From the cell containing the given text, extract its center point as (X, Y) coordinate. 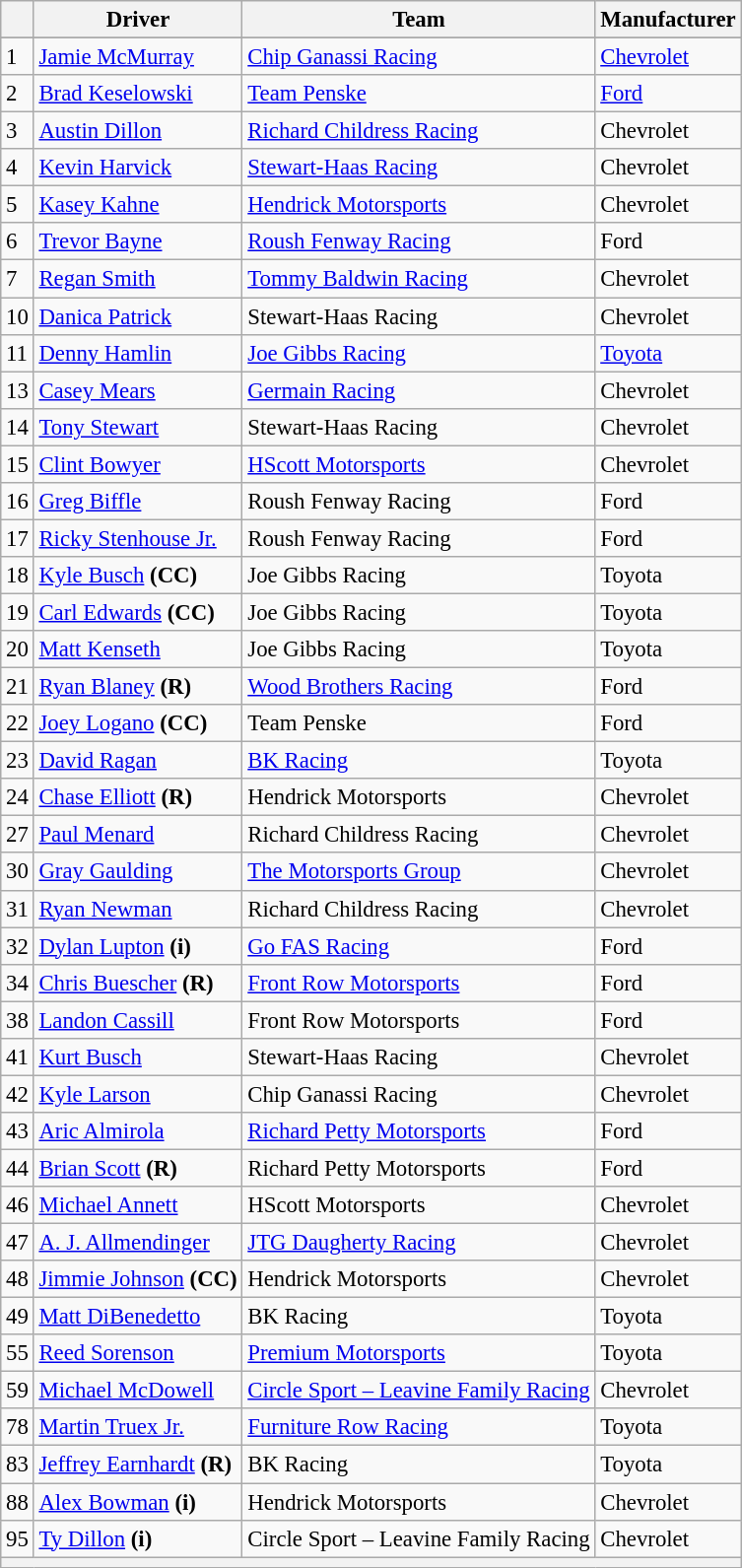
55 (18, 1353)
43 (18, 1131)
Carl Edwards (CC) (138, 612)
Ryan Newman (138, 909)
31 (18, 909)
Denny Hamlin (138, 353)
14 (18, 427)
Ricky Stenhouse Jr. (138, 538)
13 (18, 390)
Michael Annett (138, 1205)
30 (18, 872)
Jimmie Johnson (CC) (138, 1279)
A. J. Allmendinger (138, 1243)
3 (18, 131)
49 (18, 1317)
5 (18, 205)
Driver (138, 20)
Alex Bowman (i) (138, 1502)
Austin Dillon (138, 131)
Go FAS Racing (419, 946)
23 (18, 761)
Furniture Row Racing (419, 1428)
41 (18, 1057)
Danica Patrick (138, 316)
Clint Bowyer (138, 464)
20 (18, 649)
4 (18, 168)
Landon Cassill (138, 1020)
24 (18, 797)
Ty Dillon (i) (138, 1538)
Germain Racing (419, 390)
JTG Daugherty Racing (419, 1243)
Michael McDowell (138, 1391)
22 (18, 723)
The Motorsports Group (419, 872)
Dylan Lupton (i) (138, 946)
6 (18, 241)
Tony Stewart (138, 427)
Kyle Larson (138, 1094)
Ryan Blaney (R) (138, 687)
34 (18, 983)
15 (18, 464)
Kasey Kahne (138, 205)
Manufacturer (668, 20)
48 (18, 1279)
Casey Mears (138, 390)
78 (18, 1428)
Trevor Bayne (138, 241)
Chase Elliott (R) (138, 797)
Tommy Baldwin Racing (419, 279)
27 (18, 835)
1 (18, 57)
Matt DiBenedetto (138, 1317)
Brad Keselowski (138, 94)
Paul Menard (138, 835)
88 (18, 1502)
44 (18, 1168)
Greg Biffle (138, 502)
21 (18, 687)
17 (18, 538)
Wood Brothers Racing (419, 687)
10 (18, 316)
32 (18, 946)
38 (18, 1020)
Regan Smith (138, 279)
Gray Gaulding (138, 872)
Kurt Busch (138, 1057)
Aric Almirola (138, 1131)
2 (18, 94)
Brian Scott (R) (138, 1168)
95 (18, 1538)
Joey Logano (CC) (138, 723)
42 (18, 1094)
47 (18, 1243)
Matt Kenseth (138, 649)
Chris Buescher (R) (138, 983)
19 (18, 612)
Reed Sorenson (138, 1353)
59 (18, 1391)
46 (18, 1205)
David Ragan (138, 761)
11 (18, 353)
Jamie McMurray (138, 57)
Team (419, 20)
83 (18, 1465)
7 (18, 279)
18 (18, 576)
Jeffrey Earnhardt (R) (138, 1465)
Premium Motorsports (419, 1353)
Martin Truex Jr. (138, 1428)
16 (18, 502)
Kevin Harvick (138, 168)
Kyle Busch (CC) (138, 576)
